Extract the [X, Y] coordinate from the center of the cell holding the provided text.  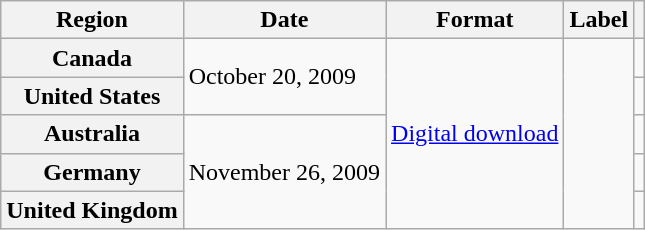
November 26, 2009 [284, 172]
October 20, 2009 [284, 77]
Label [599, 20]
Region [92, 20]
Canada [92, 58]
Date [284, 20]
Digital download [475, 134]
United States [92, 96]
Australia [92, 134]
Format [475, 20]
United Kingdom [92, 210]
Germany [92, 172]
